Return the [X, Y] coordinate for the center point of the cell that contains the specified text.  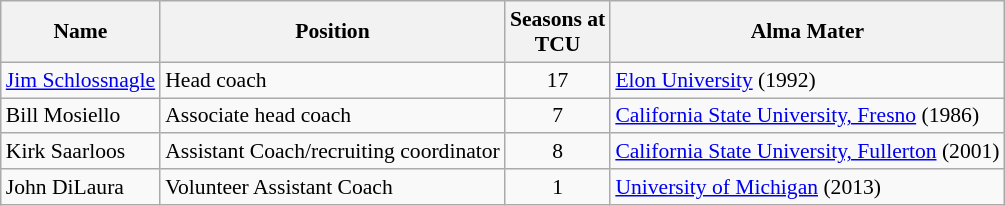
John DiLaura [80, 187]
Position [332, 32]
Elon University (1992) [807, 80]
Seasons atTCU [558, 32]
Kirk Saarloos [80, 152]
Associate head coach [332, 116]
California State University, Fresno (1986) [807, 116]
Jim Schlossnagle [80, 80]
17 [558, 80]
University of Michigan (2013) [807, 187]
Bill Mosiello [80, 116]
1 [558, 187]
7 [558, 116]
8 [558, 152]
Name [80, 32]
Alma Mater [807, 32]
Assistant Coach/recruiting coordinator [332, 152]
Head coach [332, 80]
California State University, Fullerton (2001) [807, 152]
Volunteer Assistant Coach [332, 187]
